From the cell containing the given text, extract its center point as [X, Y] coordinate. 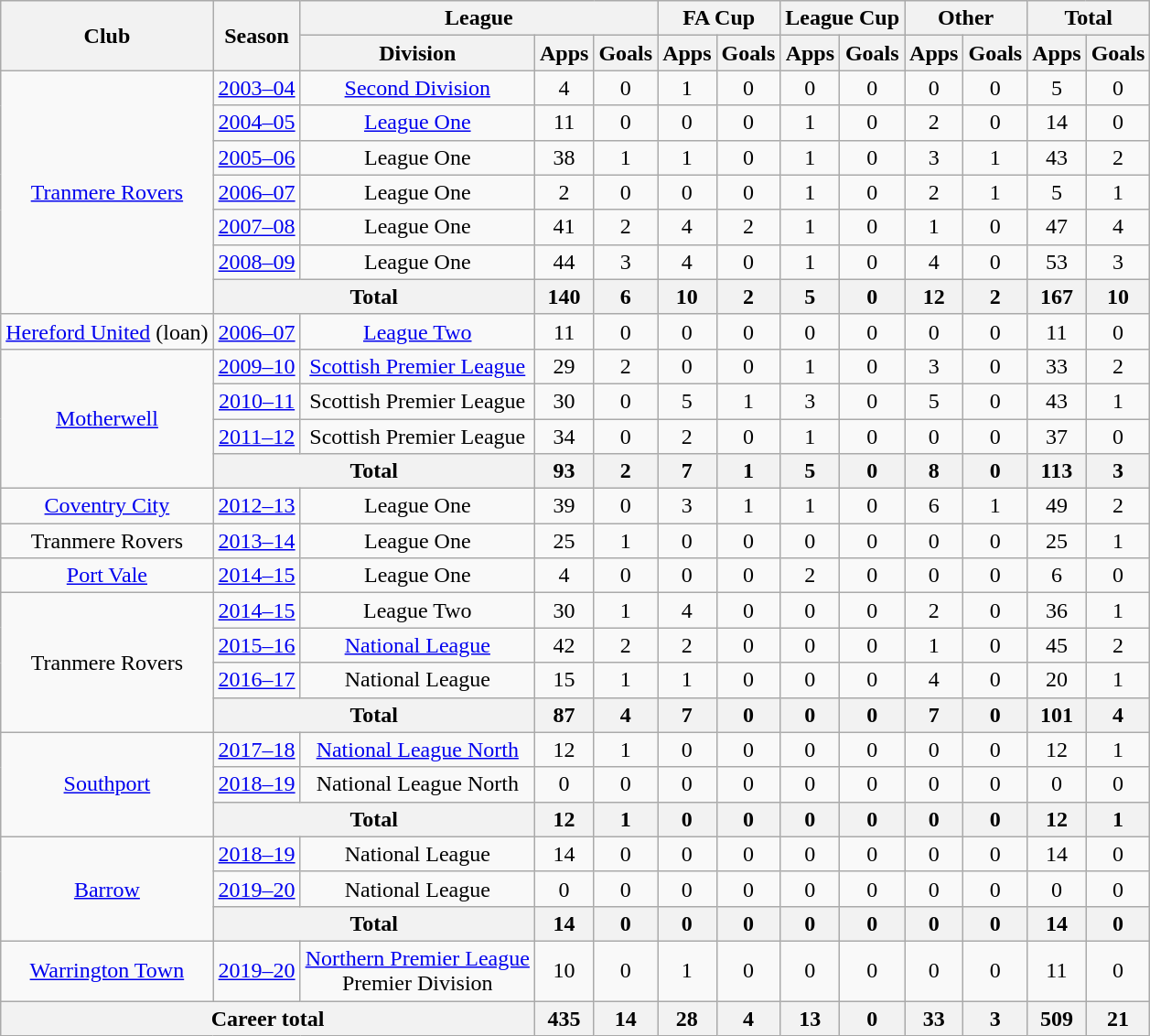
53 [1057, 262]
38 [564, 157]
8 [934, 471]
15 [564, 680]
Career total [268, 1019]
Northern Premier LeaguePremier Division [417, 970]
League Cup [843, 18]
45 [1057, 645]
Warrington Town [107, 970]
2005–06 [256, 157]
2015–16 [256, 645]
37 [1057, 437]
41 [564, 227]
League [478, 18]
435 [564, 1019]
44 [564, 262]
2008–09 [256, 262]
2017–18 [256, 750]
2012–13 [256, 506]
Season [256, 36]
2004–05 [256, 123]
20 [1057, 680]
36 [1057, 610]
93 [564, 471]
Division [417, 53]
101 [1057, 715]
39 [564, 506]
2016–17 [256, 680]
2009–10 [256, 366]
47 [1057, 227]
Port Vale [107, 576]
Coventry City [107, 506]
2003–04 [256, 88]
140 [564, 297]
167 [1057, 297]
13 [811, 1019]
87 [564, 715]
34 [564, 437]
49 [1057, 506]
29 [564, 366]
42 [564, 645]
28 [687, 1019]
Southport [107, 784]
2007–08 [256, 227]
Barrow [107, 889]
509 [1057, 1019]
Other [966, 18]
Second Division [417, 88]
113 [1057, 471]
FA Cup [719, 18]
21 [1118, 1019]
2010–11 [256, 401]
2013–14 [256, 541]
2011–12 [256, 437]
Motherwell [107, 418]
Hereford United (loan) [107, 331]
Club [107, 36]
